From the cell containing the given text, extract its center point as (X, Y) coordinate. 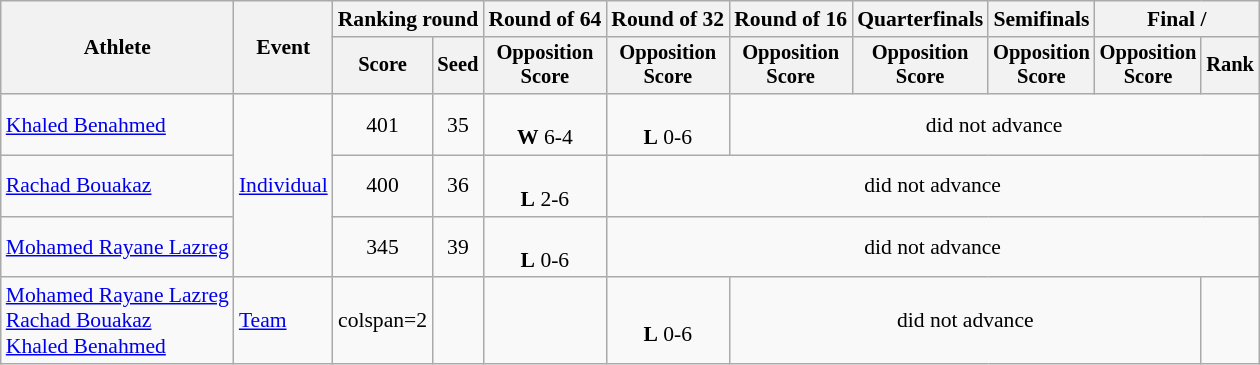
L 2-6 (544, 186)
Rachad Bouakaz (118, 186)
Individual (284, 186)
Round of 16 (790, 19)
36 (458, 186)
Team (284, 322)
39 (458, 248)
Ranking round (408, 19)
Khaled Benahmed (118, 124)
Event (284, 48)
345 (383, 248)
Mohamed Rayane LazregRachad BouakazKhaled Benahmed (118, 322)
Final / (1177, 19)
Round of 64 (544, 19)
401 (383, 124)
Semifinals (1042, 19)
35 (458, 124)
Round of 32 (668, 19)
Score (383, 66)
Quarterfinals (920, 19)
colspan=2 (383, 322)
Athlete (118, 48)
Mohamed Rayane Lazreg (118, 248)
400 (383, 186)
Seed (458, 66)
W 6-4 (544, 124)
Rank (1230, 66)
